Pinpoint the cell where the given text exists, returning its [X, Y] midpoint coordinate. 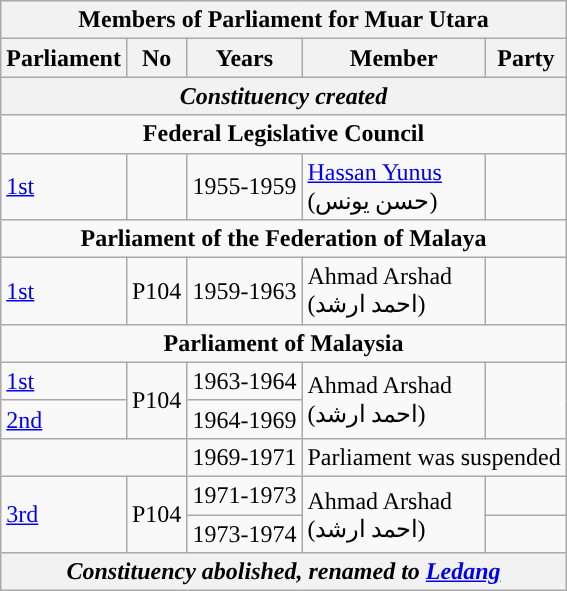
1971-1973 [244, 495]
Parliament [64, 58]
1959-1963 [244, 292]
Party [526, 58]
1955-1959 [244, 186]
Constituency created [284, 96]
1964-1969 [244, 419]
1973-1974 [244, 533]
1969-1971 [244, 457]
Federal Legislative Council [284, 134]
Years [244, 58]
Constituency abolished, renamed to Ledang [284, 572]
1963-1964 [244, 381]
3rd [64, 514]
2nd [64, 419]
Members of Parliament for Muar Utara [284, 20]
Parliament of Malaysia [284, 343]
Hassan Yunus (حسن يونس‎) [394, 186]
Parliament of the Federation of Malaya [284, 239]
No [156, 58]
Member [394, 58]
Parliament was suspended [434, 457]
